Pinpoint the cell where the given text exists, returning its (x, y) midpoint coordinate. 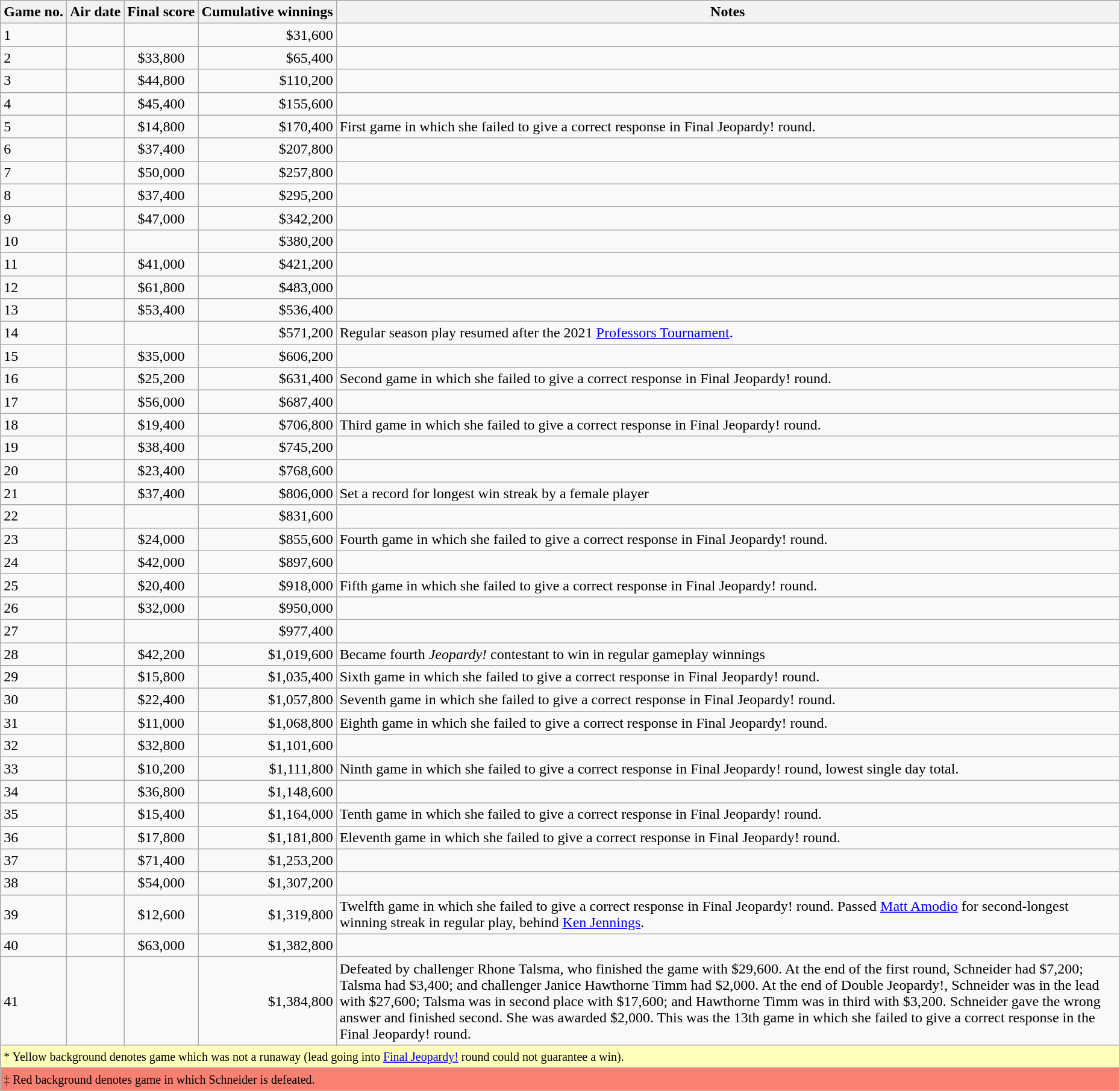
Notes (728, 12)
$1,111,800 (267, 769)
$295,200 (267, 195)
$20,400 (161, 585)
$831,600 (267, 516)
$32,000 (161, 608)
$170,400 (267, 127)
17 (34, 402)
$1,164,000 (267, 814)
$63,000 (161, 945)
$38,400 (161, 448)
$421,200 (267, 264)
25 (34, 585)
Final score (161, 12)
$768,600 (267, 470)
$897,600 (267, 562)
9 (34, 218)
Seventh game in which she failed to give a correct response in Final Jeopardy! round. (728, 700)
Set a record for longest win streak by a female player (728, 493)
$23,400 (161, 470)
$42,000 (161, 562)
$950,000 (267, 608)
$17,800 (161, 837)
27 (34, 631)
19 (34, 448)
$54,000 (161, 883)
38 (34, 883)
Sixth game in which she failed to give a correct response in Final Jeopardy! round. (728, 677)
8 (34, 195)
$1,384,800 (267, 1001)
$483,000 (267, 287)
$918,000 (267, 585)
$606,200 (267, 356)
28 (34, 654)
34 (34, 792)
$15,800 (161, 677)
6 (34, 149)
16 (34, 379)
35 (34, 814)
$1,057,800 (267, 700)
$977,400 (267, 631)
$47,000 (161, 218)
11 (34, 264)
$31,600 (267, 35)
Eleventh game in which she failed to give a correct response in Final Jeopardy! round. (728, 837)
$706,800 (267, 425)
$61,800 (161, 287)
2 (34, 58)
Became fourth Jeopardy! contestant to win in regular gameplay winnings (728, 654)
$15,400 (161, 814)
18 (34, 425)
24 (34, 562)
$1,181,800 (267, 837)
$1,382,800 (267, 945)
$35,000 (161, 356)
$25,200 (161, 379)
$207,800 (267, 149)
40 (34, 945)
$42,200 (161, 654)
$24,000 (161, 539)
30 (34, 700)
$56,000 (161, 402)
7 (34, 172)
15 (34, 356)
Fourth game in which she failed to give a correct response in Final Jeopardy! round. (728, 539)
Tenth game in which she failed to give a correct response in Final Jeopardy! round. (728, 814)
20 (34, 470)
32 (34, 746)
$1,319,800 (267, 914)
$110,200 (267, 81)
Fifth game in which she failed to give a correct response in Final Jeopardy! round. (728, 585)
13 (34, 310)
3 (34, 81)
10 (34, 241)
‡ Red background denotes game in which Schneider is defeated. (560, 1079)
$33,800 (161, 58)
$1,307,200 (267, 883)
$1,068,800 (267, 723)
12 (34, 287)
Game no. (34, 12)
$1,019,600 (267, 654)
$1,148,600 (267, 792)
31 (34, 723)
$12,600 (161, 914)
$65,400 (267, 58)
$380,200 (267, 241)
* Yellow background denotes game which was not a runaway (lead going into Final Jeopardy! round could not guarantee a win). (560, 1056)
$50,000 (161, 172)
$41,000 (161, 264)
22 (34, 516)
39 (34, 914)
$1,253,200 (267, 860)
23 (34, 539)
$14,800 (161, 127)
37 (34, 860)
$32,800 (161, 746)
36 (34, 837)
$855,600 (267, 539)
$11,000 (161, 723)
$45,400 (161, 104)
21 (34, 493)
29 (34, 677)
Second game in which she failed to give a correct response in Final Jeopardy! round. (728, 379)
Cumulative winnings (267, 12)
$687,400 (267, 402)
4 (34, 104)
$536,400 (267, 310)
33 (34, 769)
$155,600 (267, 104)
$571,200 (267, 333)
Eighth game in which she failed to give a correct response in Final Jeopardy! round. (728, 723)
Third game in which she failed to give a correct response in Final Jeopardy! round. (728, 425)
$44,800 (161, 81)
$631,400 (267, 379)
$53,400 (161, 310)
41 (34, 1001)
$36,800 (161, 792)
$1,035,400 (267, 677)
$19,400 (161, 425)
Air date (95, 12)
26 (34, 608)
$22,400 (161, 700)
$257,800 (267, 172)
$71,400 (161, 860)
1 (34, 35)
Ninth game in which she failed to give a correct response in Final Jeopardy! round, lowest single day total. (728, 769)
14 (34, 333)
$745,200 (267, 448)
$342,200 (267, 218)
5 (34, 127)
Regular season play resumed after the 2021 Professors Tournament. (728, 333)
$806,000 (267, 493)
$1,101,600 (267, 746)
First game in which she failed to give a correct response in Final Jeopardy! round. (728, 127)
$10,200 (161, 769)
